Capture the cell that displays the provided text and extract its (X, Y) central coordinate. 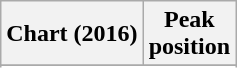
Chart (2016) (72, 34)
Peakposition (189, 34)
